For the text-containing cell, return its midpoint in (X, Y) coordinate format. 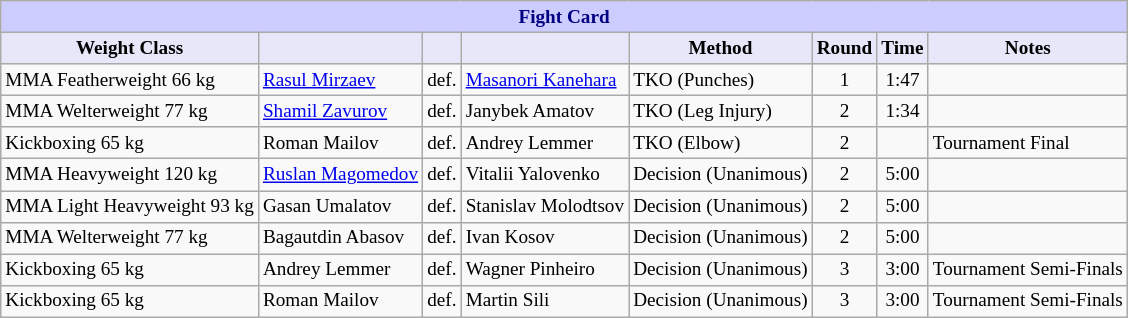
MMA Light Heavyweight 93 kg (130, 206)
Martin Sili (545, 301)
Method (720, 48)
Bagautdin Abasov (340, 238)
MMA Featherweight 66 kg (130, 80)
MMA Heavyweight 120 kg (130, 175)
Wagner Pinheiro (545, 270)
Shamil Zavurov (340, 111)
Tournament Final (1028, 143)
TKO (Punches) (720, 80)
Vitalii Yalovenko (545, 175)
Round (844, 48)
1 (844, 80)
TKO (Leg Injury) (720, 111)
Ruslan Magomedov (340, 175)
Ivan Kosov (545, 238)
1:47 (902, 80)
Rasul Mirzaev (340, 80)
Masanori Kanehara (545, 80)
Notes (1028, 48)
Fight Card (564, 17)
1:34 (902, 111)
Weight Class (130, 48)
TKO (Elbow) (720, 143)
Stanislav Molodtsov (545, 206)
Janybek Amatov (545, 111)
Gasan Umalatov (340, 206)
Time (902, 48)
